Pinpoint the cell where the given text exists, returning its (x, y) midpoint coordinate. 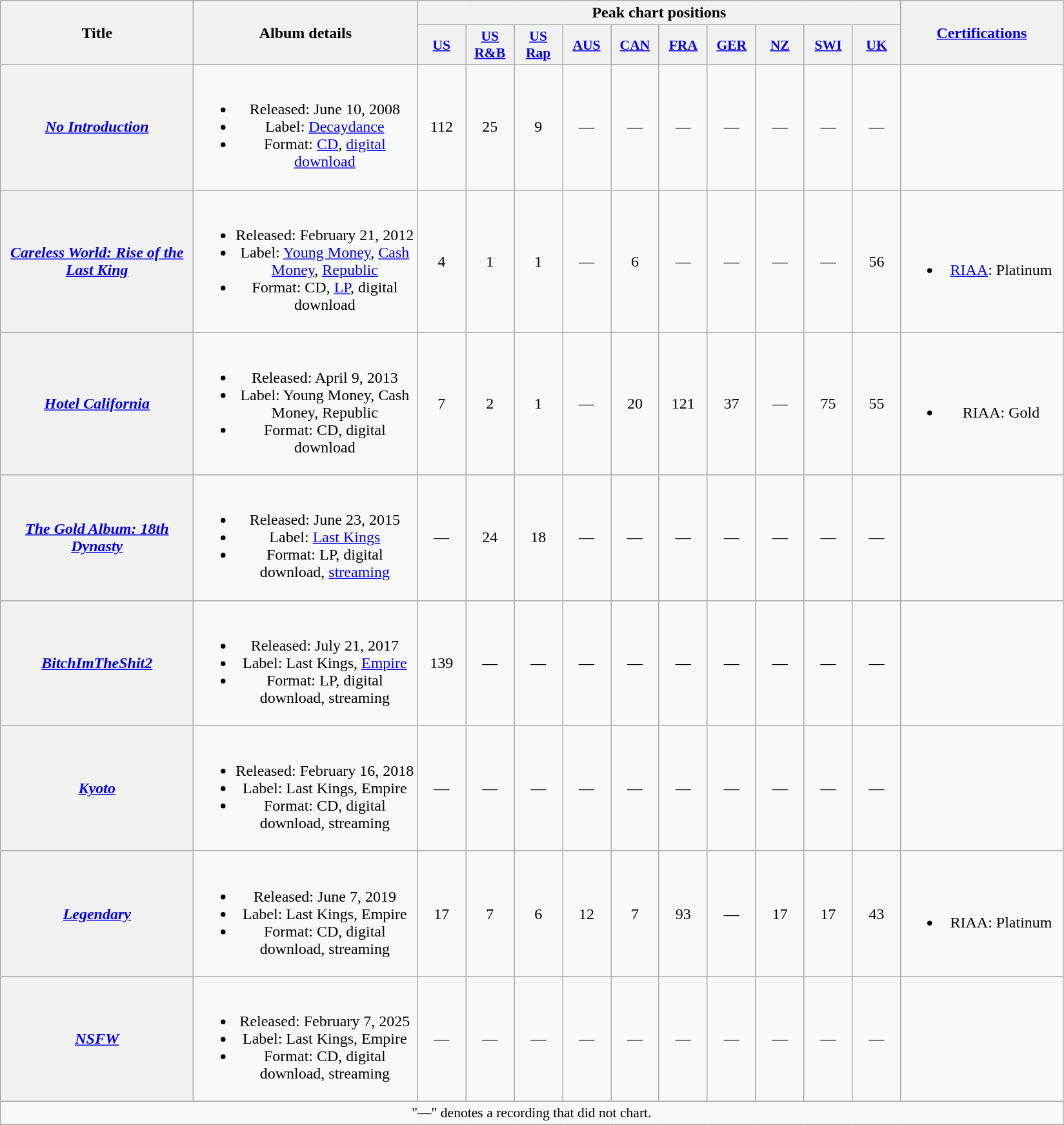
75 (828, 404)
18 (538, 538)
121 (683, 404)
Released: February 16, 2018Label: Last Kings, EmpireFormat: CD, digital download, streaming (306, 788)
AUS (587, 45)
Legendary (97, 913)
37 (732, 404)
USR&B (490, 45)
Released: April 9, 2013Label: Young Money, Cash Money, RepublicFormat: CD, digital download (306, 404)
25 (490, 127)
93 (683, 913)
43 (876, 913)
9 (538, 127)
UK (876, 45)
139 (441, 663)
FRA (683, 45)
No Introduction (97, 127)
NZ (779, 45)
CAN (635, 45)
55 (876, 404)
RIAA: Gold (982, 404)
2 (490, 404)
4 (441, 261)
Peak chart positions (659, 13)
Title (97, 32)
US (441, 45)
SWI (828, 45)
"—" denotes a recording that did not chart. (532, 1113)
Released: February 7, 2025Label: Last Kings, EmpireFormat: CD, digital download, streaming (306, 1039)
Released: June 10, 2008Label: DecaydanceFormat: CD, digital download (306, 127)
The Gold Album: 18th Dynasty (97, 538)
12 (587, 913)
20 (635, 404)
56 (876, 261)
Released: June 23, 2015Label: Last KingsFormat: LP, digital download, streaming (306, 538)
Released: February 21, 2012Label: Young Money, Cash Money, RepublicFormat: CD, LP, digital download (306, 261)
112 (441, 127)
Certifications (982, 32)
Hotel California (97, 404)
Released: July 21, 2017Label: Last Kings, EmpireFormat: LP, digital download, streaming (306, 663)
NSFW (97, 1039)
BitchImTheShit2 (97, 663)
Careless World: Rise of the Last King (97, 261)
24 (490, 538)
GER (732, 45)
USRap (538, 45)
Album details (306, 32)
Kyoto (97, 788)
Released: June 7, 2019Label: Last Kings, EmpireFormat: CD, digital download, streaming (306, 913)
